Search for the cell housing the specified text and yield its [x, y] center coordinate. 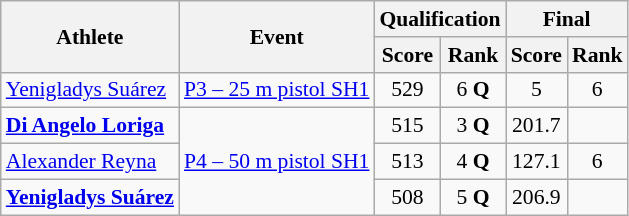
515 [407, 126]
P4 – 50 m pistol SH1 [276, 162]
P3 – 25 m pistol SH1 [276, 90]
Final [567, 19]
Qualification [440, 19]
Event [276, 36]
201.7 [536, 126]
Di Angelo Loriga [90, 126]
529 [407, 90]
513 [407, 162]
127.1 [536, 162]
Alexander Reyna [90, 162]
3 Q [472, 126]
6 Q [472, 90]
206.9 [536, 197]
5 [536, 90]
Athlete [90, 36]
5 Q [472, 197]
508 [407, 197]
4 Q [472, 162]
